Extract the (x, y) coordinate from the center of the cell holding the provided text.  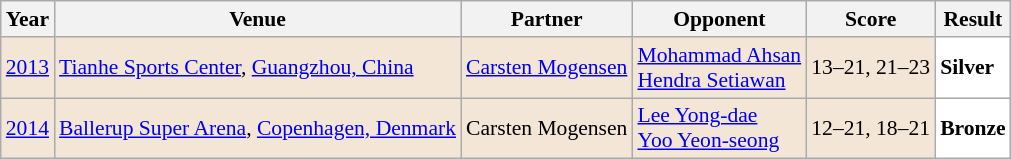
Opponent (719, 19)
2014 (28, 128)
Score (870, 19)
Year (28, 19)
13–21, 21–23 (870, 68)
Silver (973, 68)
Mohammad Ahsan Hendra Setiawan (719, 68)
Partner (546, 19)
Result (973, 19)
Bronze (973, 128)
Ballerup Super Arena, Copenhagen, Denmark (258, 128)
Lee Yong-dae Yoo Yeon-seong (719, 128)
Venue (258, 19)
2013 (28, 68)
Tianhe Sports Center, Guangzhou, China (258, 68)
12–21, 18–21 (870, 128)
